From the cell containing the given text, extract its center point as [X, Y] coordinate. 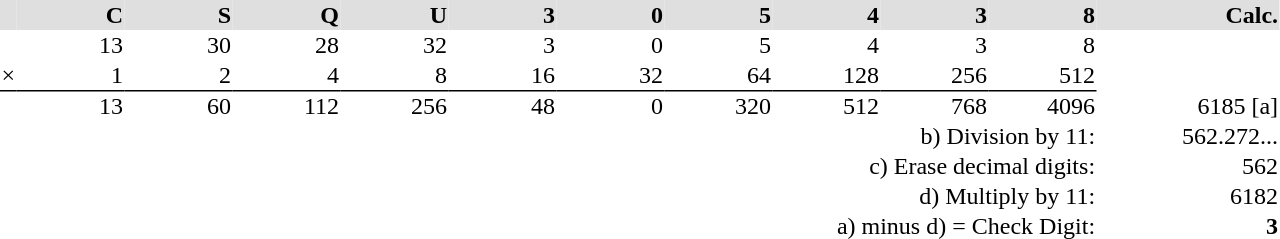
28 [287, 45]
112 [287, 107]
48 [503, 107]
C [71, 15]
1 [71, 76]
2 [179, 76]
64 [719, 76]
× [8, 76]
562 [1188, 167]
562.272... [1188, 137]
U [395, 15]
768 [935, 107]
320 [719, 107]
128 [827, 76]
d) Multiply by 11: [548, 197]
Calc. [1188, 15]
6185 [a] [1188, 107]
60 [179, 107]
b) Division by 11: [548, 137]
S [179, 15]
30 [179, 45]
16 [503, 76]
Q [287, 15]
6182 [1188, 197]
4096 [1043, 107]
c) Erase decimal digits: [548, 167]
